Return the (X, Y) coordinate for the center point of the cell that contains the specified text.  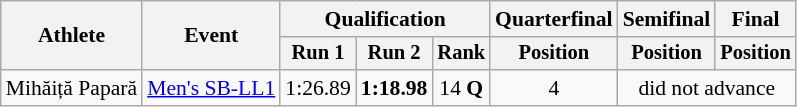
Quarterfinal (554, 19)
1:26.89 (318, 88)
Semifinal (667, 19)
14 Q (461, 88)
Event (211, 36)
Men's SB-LL1 (211, 88)
Final (755, 19)
Run 2 (394, 54)
did not advance (707, 88)
4 (554, 88)
1:18.98 (394, 88)
Mihăiță Papară (72, 88)
Qualification (385, 19)
Athlete (72, 36)
Run 1 (318, 54)
Rank (461, 54)
